Search for the cell housing the specified text and yield its (x, y) center coordinate. 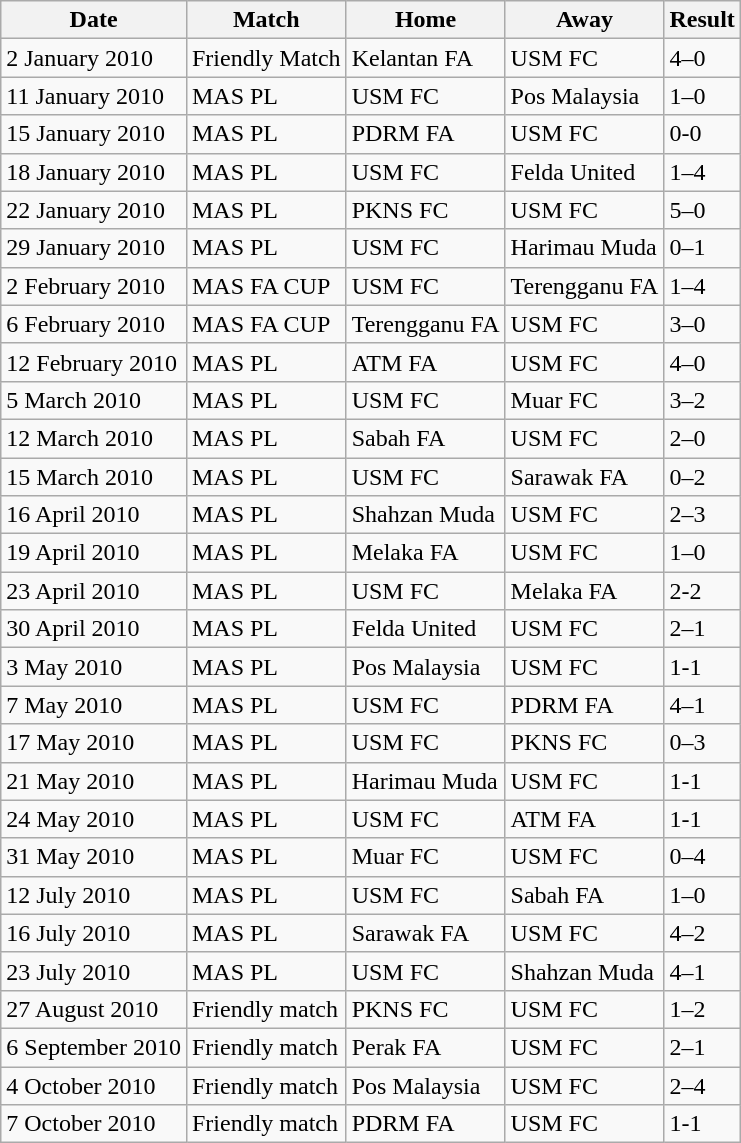
4 October 2010 (94, 1085)
22 January 2010 (94, 210)
Perak FA (426, 1047)
19 April 2010 (94, 553)
4–2 (702, 933)
23 July 2010 (94, 971)
21 May 2010 (94, 781)
16 July 2010 (94, 933)
7 May 2010 (94, 705)
Home (426, 20)
2-2 (702, 591)
2–0 (702, 438)
2–3 (702, 515)
23 April 2010 (94, 591)
11 January 2010 (94, 96)
27 August 2010 (94, 1009)
Date (94, 20)
Kelantan FA (426, 58)
3–2 (702, 400)
0–4 (702, 857)
Away (584, 20)
6 February 2010 (94, 324)
1–2 (702, 1009)
17 May 2010 (94, 743)
0-0 (702, 134)
6 September 2010 (94, 1047)
0–1 (702, 248)
5 March 2010 (94, 400)
2 February 2010 (94, 286)
16 April 2010 (94, 515)
2 January 2010 (94, 58)
7 October 2010 (94, 1124)
12 February 2010 (94, 362)
Friendly Match (266, 58)
5–0 (702, 210)
Result (702, 20)
3 May 2010 (94, 667)
30 April 2010 (94, 629)
15 January 2010 (94, 134)
0–3 (702, 743)
24 May 2010 (94, 819)
2–4 (702, 1085)
15 March 2010 (94, 477)
3–0 (702, 324)
12 July 2010 (94, 895)
Match (266, 20)
29 January 2010 (94, 248)
31 May 2010 (94, 857)
12 March 2010 (94, 438)
18 January 2010 (94, 172)
0–2 (702, 477)
